Extract the [x, y] coordinate from the center of the cell holding the provided text.  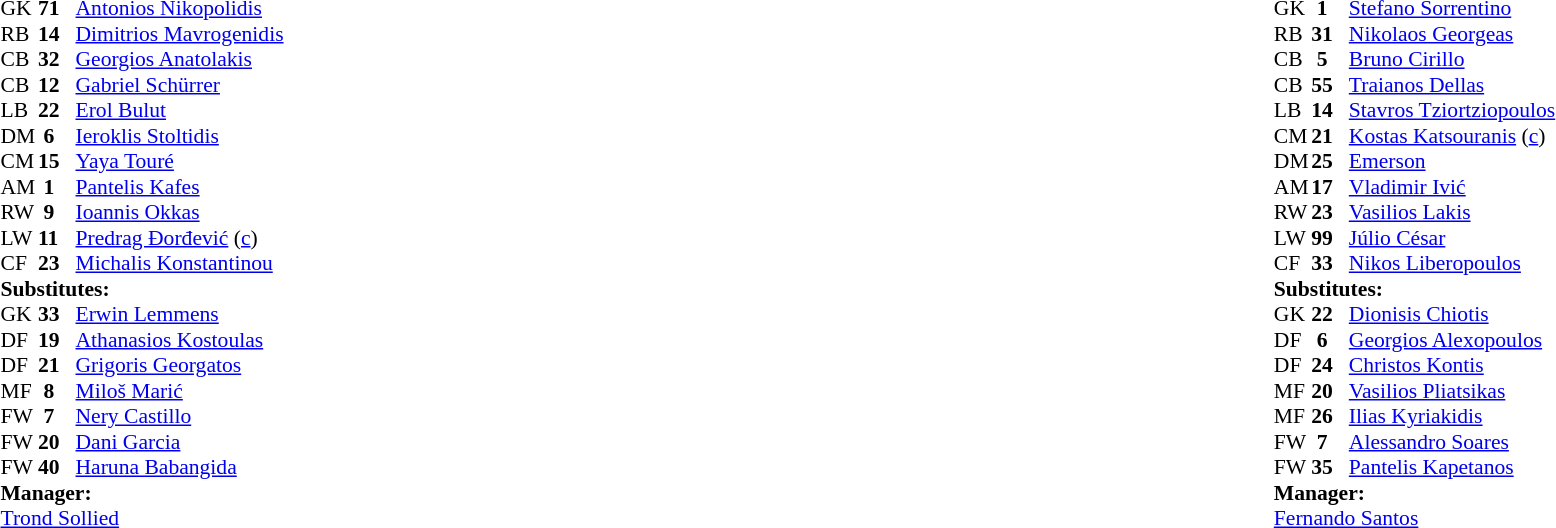
Michalis Konstantinou [180, 263]
1 [57, 187]
Pantelis Kapetanos [1452, 467]
Miloš Marić [180, 391]
25 [1330, 161]
99 [1330, 238]
12 [57, 85]
55 [1330, 85]
19 [57, 340]
Ioannis Okkas [180, 213]
Grigoris Georgatos [180, 365]
Dionisis Chiotis [1452, 315]
5 [1330, 59]
Júlio César [1452, 238]
Vladimir Ivić [1452, 187]
32 [57, 59]
Nery Castillo [180, 417]
Vasilios Pliatsikas [1452, 391]
Yaya Touré [180, 161]
Athanasios Kostoulas [180, 340]
9 [57, 213]
Alessandro Soares [1452, 442]
Pantelis Kafes [180, 187]
Predrag Đorđević (c) [180, 238]
Vasilios Lakis [1452, 213]
Emerson [1452, 161]
Haruna Babangida [180, 467]
11 [57, 238]
Nikos Liberopoulos [1452, 263]
Nikolaos Georgeas [1452, 34]
Georgios Alexopoulos [1452, 340]
26 [1330, 417]
Traianos Dellas [1452, 85]
17 [1330, 187]
Ieroklis Stoltidis [180, 136]
Dani Garcia [180, 442]
24 [1330, 365]
40 [57, 467]
Stavros Tziortziopoulos [1452, 111]
Christos Kontis [1452, 365]
8 [57, 391]
Erwin Lemmens [180, 315]
Erol Bulut [180, 111]
31 [1330, 34]
35 [1330, 467]
Ilias Kyriakidis [1452, 417]
Gabriel Schürrer [180, 85]
Kostas Katsouranis (c) [1452, 136]
Georgios Anatolakis [180, 59]
Dimitrios Mavrogenidis [180, 34]
15 [57, 161]
Bruno Cirillo [1452, 59]
